Provide the (X, Y) coordinate of the cell's center where the given text is located.  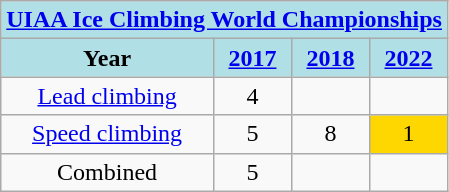
2017 (252, 58)
2018 (330, 58)
Combined (108, 172)
2022 (408, 58)
1 (408, 134)
Lead climbing (108, 96)
Year (108, 58)
UIAA Ice Climbing World Championships (224, 20)
Speed climbing (108, 134)
4 (252, 96)
8 (330, 134)
